Search for the cell housing the specified text and yield its (X, Y) center coordinate. 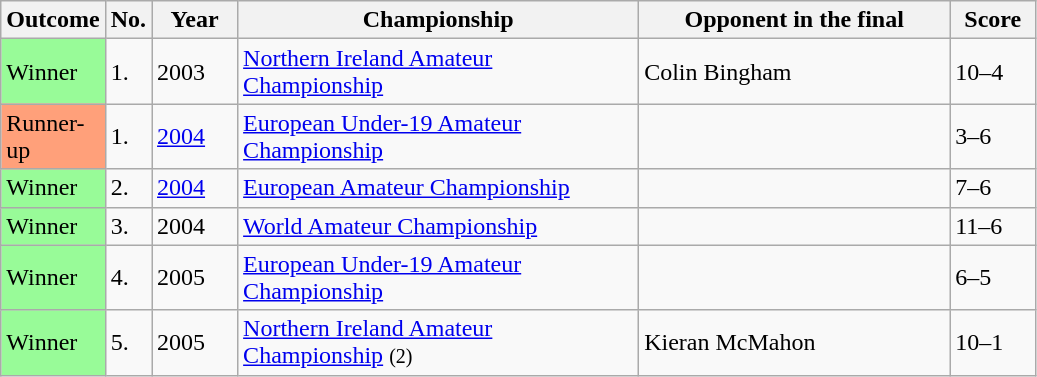
2003 (195, 72)
Kieran McMahon (794, 342)
Colin Bingham (794, 72)
6–5 (993, 278)
11–6 (993, 226)
4. (128, 278)
Championship (438, 20)
2. (128, 188)
Northern Ireland Amateur Championship (438, 72)
10–4 (993, 72)
5. (128, 342)
Runner-up (53, 136)
No. (128, 20)
10–1 (993, 342)
World Amateur Championship (438, 226)
Score (993, 20)
3. (128, 226)
3–6 (993, 136)
Outcome (53, 20)
European Amateur Championship (438, 188)
Opponent in the final (794, 20)
7–6 (993, 188)
Northern Ireland Amateur Championship (2) (438, 342)
Year (195, 20)
